Extract the (x, y) coordinate from the center of the cell holding the provided text.  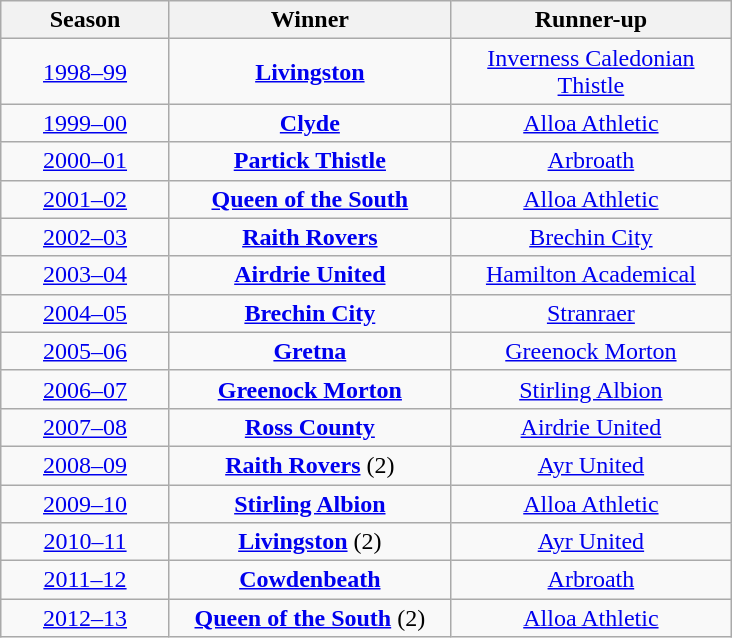
2008–09 (86, 465)
Livingston (2) (310, 542)
2000–01 (86, 161)
Livingston (310, 72)
Clyde (310, 123)
2005–06 (86, 351)
Queen of the South (2) (310, 618)
1998–99 (86, 72)
2002–03 (86, 237)
Winner (310, 20)
Inverness Caledonian Thistle (590, 72)
Stranraer (590, 313)
2001–02 (86, 199)
Gretna (310, 351)
2007–08 (86, 427)
2006–07 (86, 389)
Partick Thistle (310, 161)
2012–13 (86, 618)
2009–10 (86, 503)
Raith Rovers (2) (310, 465)
2003–04 (86, 275)
Season (86, 20)
Queen of the South (310, 199)
2010–11 (86, 542)
Runner-up (590, 20)
2011–12 (86, 580)
2004–05 (86, 313)
Hamilton Academical (590, 275)
Raith Rovers (310, 237)
Cowdenbeath (310, 580)
1999–00 (86, 123)
Ross County (310, 427)
